Pinpoint the cell where the given text exists, returning its [X, Y] midpoint coordinate. 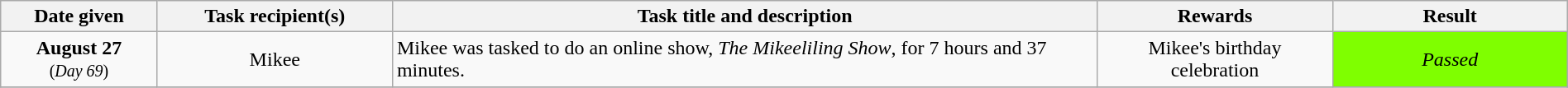
Task recipient(s) [275, 16]
Mikee [275, 59]
Task title and description [744, 16]
Result [1450, 16]
Mikee was tasked to do an online show, The Mikeeliling Show, for 7 hours and 37 minutes. [744, 59]
Date given [79, 16]
Passed [1450, 59]
August 27(Day 69) [79, 59]
Rewards [1215, 16]
Mikee's birthday celebration [1215, 59]
